Identify which cell holds the provided text, then report its [X, Y] central coordinate. 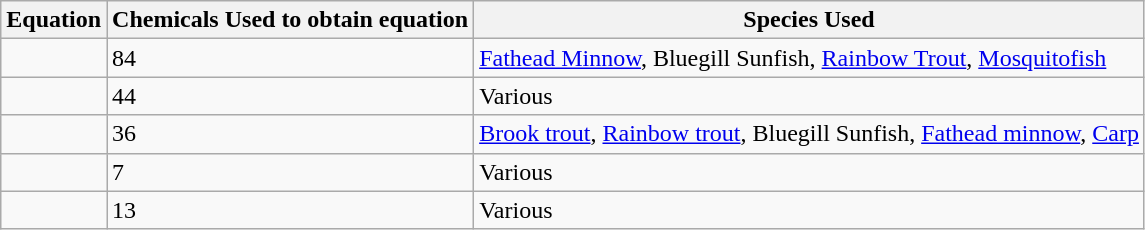
13 [290, 210]
Species Used [810, 20]
84 [290, 58]
36 [290, 134]
Fathead Minnow, Bluegill Sunfish, Rainbow Trout, Mosquitofish [810, 58]
7 [290, 172]
Equation [54, 20]
Brook trout, Rainbow trout, Bluegill Sunfish, Fathead minnow, Carp [810, 134]
Chemicals Used to obtain equation [290, 20]
44 [290, 96]
